Detect which cell encompasses the target text, then output its [X, Y] center coordinate. 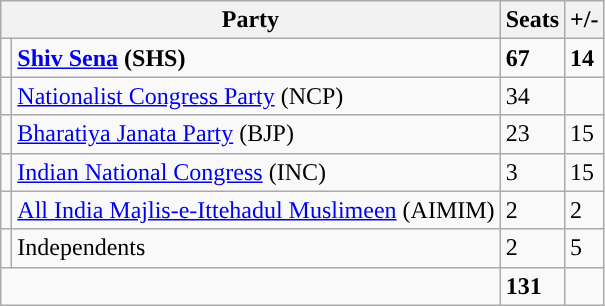
Shiv Sena (SHS) [256, 58]
Independents [256, 248]
All India Majlis-e-Ittehadul Muslimeen (AIMIM) [256, 210]
5 [584, 248]
Seats [532, 20]
34 [532, 96]
Bharatiya Janata Party (BJP) [256, 134]
67 [532, 58]
3 [532, 172]
Nationalist Congress Party (NCP) [256, 96]
Indian National Congress (INC) [256, 172]
131 [532, 286]
14 [584, 58]
Party [250, 20]
+/- [584, 20]
23 [532, 134]
